Extract the [x, y] coordinate from the center of the cell holding the provided text.  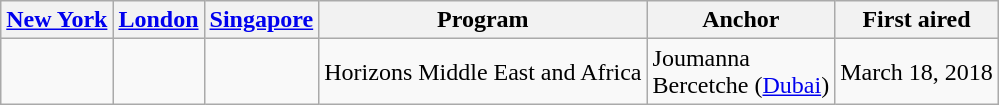
Anchor [741, 20]
First aired [917, 20]
Horizons Middle East and Africa [483, 72]
March 18, 2018 [917, 72]
London [158, 20]
Singapore [262, 20]
Program [483, 20]
New York [57, 20]
JoumannaBercetche (Dubai) [741, 72]
